Identify which cell holds the provided text, then report its [X, Y] central coordinate. 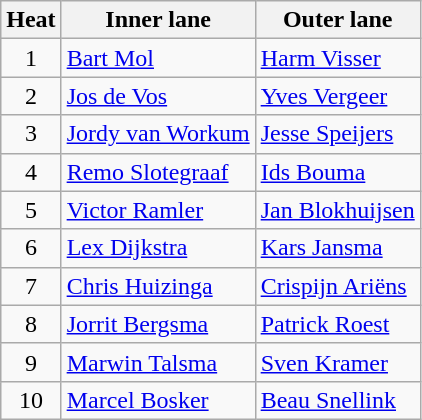
7 [31, 286]
Inner lane [158, 20]
Beau Snellink [338, 400]
Bart Mol [158, 58]
Victor Ramler [158, 210]
2 [31, 96]
Outer lane [338, 20]
10 [31, 400]
Kars Jansma [338, 248]
9 [31, 362]
Heat [31, 20]
Lex Dijkstra [158, 248]
Jos de Vos [158, 96]
Jesse Speijers [338, 134]
Patrick Roest [338, 324]
Jordy van Workum [158, 134]
Marcel Bosker [158, 400]
4 [31, 172]
3 [31, 134]
Yves Vergeer [338, 96]
Ids Bouma [338, 172]
Jorrit Bergsma [158, 324]
Harm Visser [338, 58]
Remo Slotegraaf [158, 172]
Chris Huizinga [158, 286]
Jan Blokhuijsen [338, 210]
8 [31, 324]
Crispijn Ariëns [338, 286]
Sven Kramer [338, 362]
5 [31, 210]
1 [31, 58]
Marwin Talsma [158, 362]
6 [31, 248]
